Output the (x, y) coordinate of the center of the cell containing the given text.  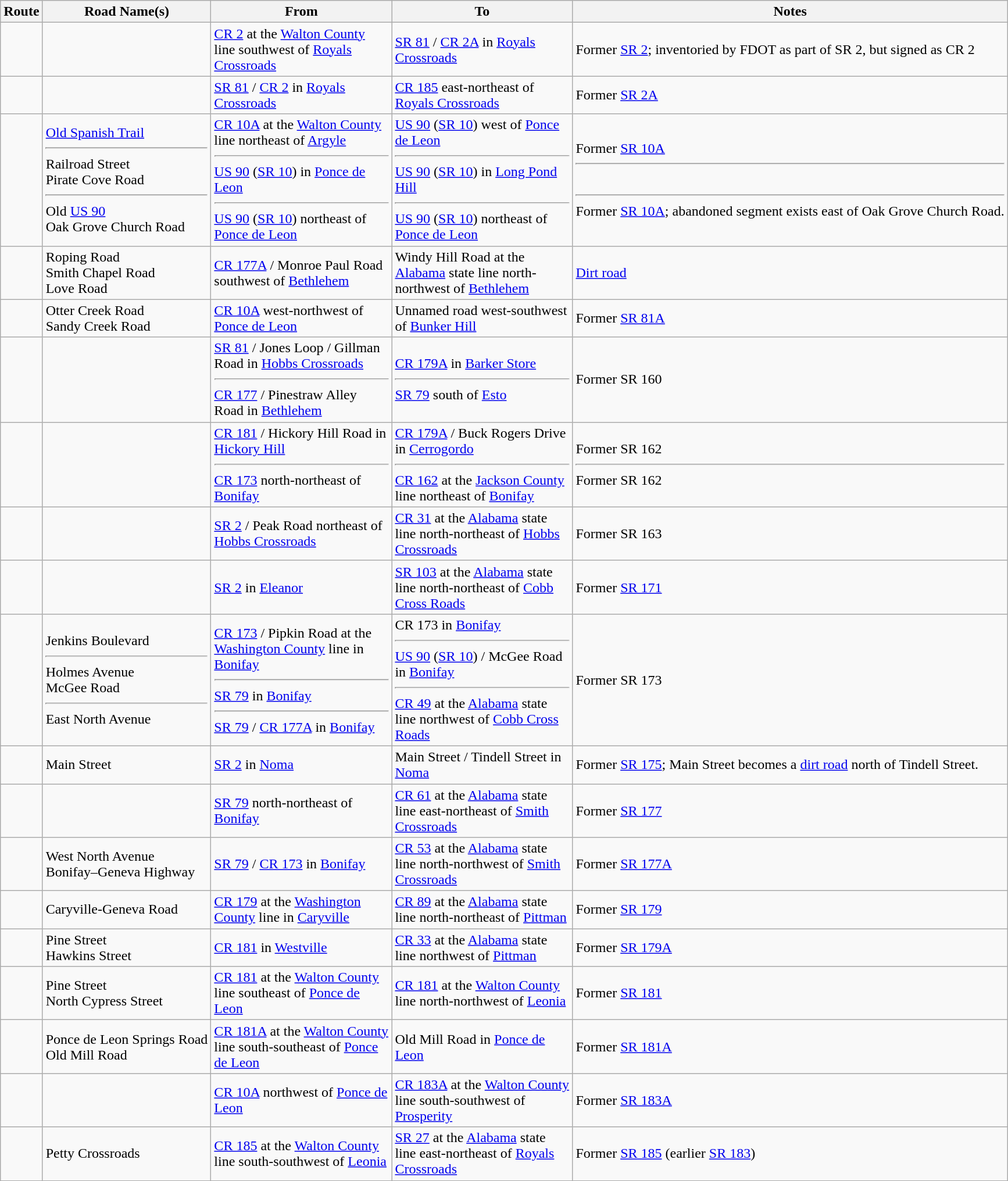
Former SR 185 (earlier SR 183) (790, 1154)
CR 33 at the Alabama state line northwest of Pittman (482, 947)
Former SR 2A (790, 95)
Former SR 163 (790, 534)
Former SR 181A (790, 1047)
SR 2 in Eleanor (301, 587)
CR 177A / Monroe Paul Road southwest of Bethlehem (301, 273)
CR 173 in BonifayUS 90 (SR 10) / McGee Road in BonifayCR 49 at the Alabama state line northwest of Cobb Cross Roads (482, 680)
CR 179 at the Washington County line in Caryville (301, 910)
Old Mill Road in Ponce de Leon (482, 1047)
Former SR 179A (790, 947)
Former SR 177A (790, 864)
Pine StreetNorth Cypress Street (127, 993)
West North AvenueBonifay–Geneva Highway (127, 864)
SR 103 at the Alabama state line north-northeast of Cobb Cross Roads (482, 587)
Former SR 173 (790, 680)
CR 185 east-northeast of Royals Crossroads (482, 95)
CR 179A in Barker StoreSR 79 south of Esto (482, 380)
CR 2 at the Walton County line southwest of Royals Crossroads (301, 49)
Roping RoadSmith Chapel RoadLove Road (127, 273)
Notes (790, 12)
SR 2 in Noma (301, 765)
Former SR 177 (790, 810)
CR 185 at the Walton County line south-southwest of Leonia (301, 1154)
CR 10A northwest of Ponce de Leon (301, 1100)
Dirt road (790, 273)
SR 81 / CR 2A in Royals Crossroads (482, 49)
To (482, 12)
Former SR 81A (790, 318)
CR 181 at the Walton County line north-northwest of Leonia (482, 993)
Former SR 183A (790, 1100)
CR 181 in Westville (301, 947)
CR 61 at the Alabama state line east-northeast of Smith Crossroads (482, 810)
SR 79 north-northeast of Bonifay (301, 810)
CR 10A west-northwest of Ponce de Leon (301, 318)
SR 81 / CR 2 in Royals Crossroads (301, 95)
From (301, 12)
CR 181 at the Walton County line southeast of Ponce de Leon (301, 993)
CR 183A at the Walton County line south-southwest of Prosperity (482, 1100)
Windy Hill Road at the Alabama state line north-northwest of Bethlehem (482, 273)
CR 10A at the Walton County line northeast of ArgyleUS 90 (SR 10) in Ponce de LeonUS 90 (SR 10) northeast of Ponce de Leon (301, 180)
Old Spanish TrailRailroad StreetPirate Cove RoadOld US 90Oak Grove Church Road (127, 180)
Main Street / Tindell Street in Noma (482, 765)
Former SR 171 (790, 587)
Former SR 160 (790, 380)
Former SR 179 (790, 910)
Road Name(s) (127, 12)
SR 81 / Jones Loop / Gillman Road in Hobbs CrossroadsCR 177 / Pinestraw Alley Road in Bethlehem (301, 380)
Ponce de Leon Springs RoadOld Mill Road (127, 1047)
Pine StreetHawkins Street (127, 947)
CR 181 / Hickory Hill Road in Hickory HillCR 173 north-northeast of Bonifay (301, 464)
CR 31 at the Alabama state line north-northeast of Hobbs Crossroads (482, 534)
Main Street (127, 765)
Route (22, 12)
CR 173 / Pipkin Road at the Washington County line in BonifaySR 79 in BonifaySR 79 / CR 177A in Bonifay (301, 680)
CR 179A / Buck Rogers Drive in CerrogordoCR 162 at the Jackson County line northeast of Bonifay (482, 464)
US 90 (SR 10) west of Ponce de LeonUS 90 (SR 10) in Long Pond HillUS 90 (SR 10) northeast of Ponce de Leon (482, 180)
CR 53 at the Alabama state line north-northwest of Smith Crossroads (482, 864)
CR 181A at the Walton County line south-southeast of Ponce de Leon (301, 1047)
SR 2 / Peak Road northeast of Hobbs Crossroads (301, 534)
Former SR 162Former SR 162 (790, 464)
SR 27 at the Alabama state line east-northeast of Royals Crossroads (482, 1154)
Unnamed road west-southwest of Bunker Hill (482, 318)
Former SR 10AFormer SR 10A; abandoned segment exists east of Oak Grove Church Road. (790, 180)
Jenkins BoulevardHolmes AvenueMcGee RoadEast North Avenue (127, 680)
Petty Crossroads (127, 1154)
Otter Creek RoadSandy Creek Road (127, 318)
CR 89 at the Alabama state line north-northeast of Pittman (482, 910)
SR 79 / CR 173 in Bonifay (301, 864)
Former SR 175; Main Street becomes a dirt road north of Tindell Street. (790, 765)
Former SR 2; inventoried by FDOT as part of SR 2, but signed as CR 2 (790, 49)
Caryville-Geneva Road (127, 910)
Former SR 181 (790, 993)
